For the text-containing cell, return its midpoint in (X, Y) coordinate format. 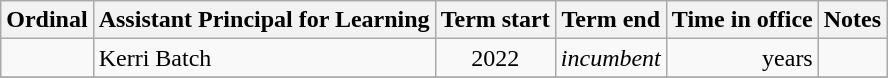
Term start (495, 20)
Ordinal (47, 20)
2022 (495, 58)
Kerri Batch (264, 58)
years (742, 58)
Assistant Principal for Learning (264, 20)
Term end (610, 20)
Notes (852, 20)
incumbent (610, 58)
Time in office (742, 20)
